Determine the [x, y] coordinate at the center of the cell enclosing the given text.  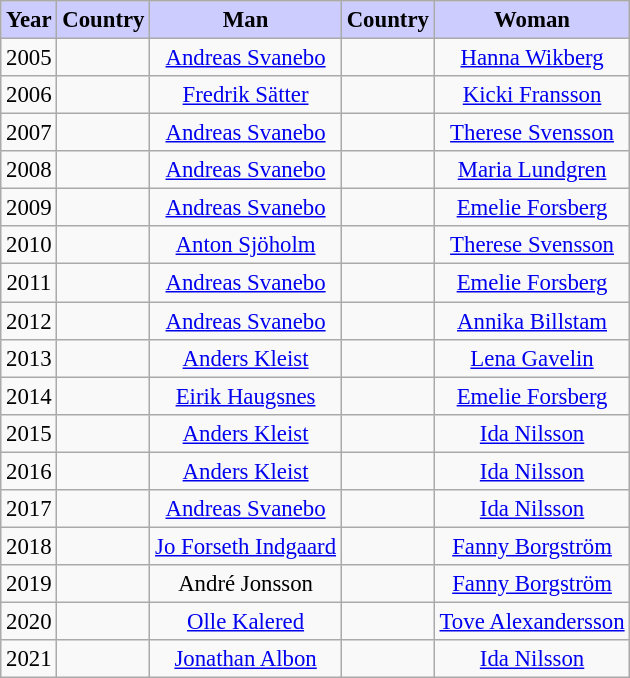
Lena Gavelin [532, 358]
2012 [29, 321]
2020 [29, 621]
2011 [29, 283]
Eirik Haugsnes [246, 396]
Fredrik Sätter [246, 95]
2009 [29, 208]
Woman [532, 20]
Olle Kalered [246, 621]
Tove Alexandersson [532, 621]
2017 [29, 509]
Hanna Wikberg [532, 58]
2013 [29, 358]
Jonathan Albon [246, 659]
2014 [29, 396]
Annika Billstam [532, 321]
André Jonsson [246, 584]
2005 [29, 58]
Year [29, 20]
Jo Forseth Indgaard [246, 546]
Man [246, 20]
2007 [29, 133]
Maria Lundgren [532, 170]
Kicki Fransson [532, 95]
2021 [29, 659]
2006 [29, 95]
Anton Sjöholm [246, 245]
2018 [29, 546]
2008 [29, 170]
2015 [29, 433]
2019 [29, 584]
2016 [29, 471]
2010 [29, 245]
